Return the [X, Y] coordinate for the center point of the cell that contains the specified text.  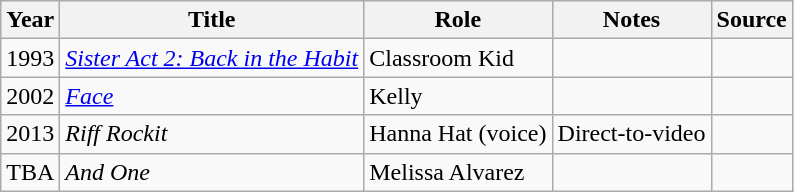
TBA [30, 172]
2002 [30, 96]
Source [752, 20]
Sister Act 2: Back in the Habit [212, 58]
Notes [632, 20]
And One [212, 172]
Direct-to-video [632, 134]
Year [30, 20]
Riff Rockit [212, 134]
Classroom Kid [458, 58]
1993 [30, 58]
Title [212, 20]
2013 [30, 134]
Face [212, 96]
Melissa Alvarez [458, 172]
Hanna Hat (voice) [458, 134]
Kelly [458, 96]
Role [458, 20]
